Capture the cell that displays the provided text and extract its [x, y] central coordinate. 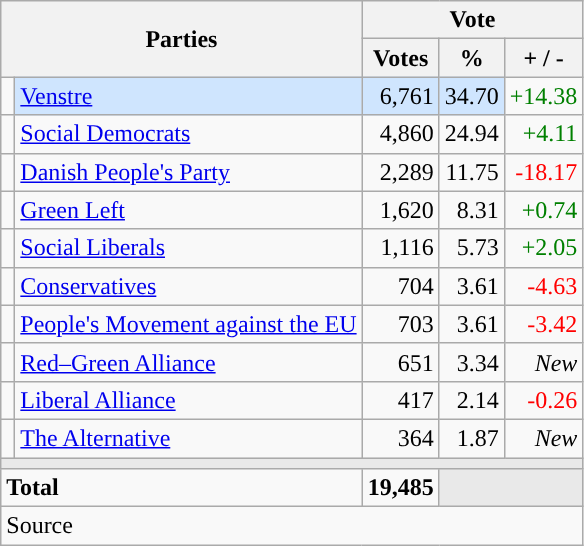
Conservatives [188, 286]
+14.38 [544, 96]
Votes [400, 58]
-18.17 [544, 172]
417 [400, 400]
364 [400, 438]
2,289 [400, 172]
651 [400, 362]
Social Liberals [188, 248]
3.34 [472, 362]
Total [182, 488]
Venstre [188, 96]
+0.74 [544, 210]
Social Democrats [188, 134]
-3.42 [544, 324]
34.70 [472, 96]
+2.05 [544, 248]
Vote [472, 20]
11.75 [472, 172]
703 [400, 324]
1.87 [472, 438]
+ / - [544, 58]
Parties [182, 39]
+4.11 [544, 134]
The Alternative [188, 438]
1,116 [400, 248]
6,761 [400, 96]
-4.63 [544, 286]
5.73 [472, 248]
19,485 [400, 488]
-0.26 [544, 400]
4,860 [400, 134]
1,620 [400, 210]
704 [400, 286]
Red–Green Alliance [188, 362]
Liberal Alliance [188, 400]
Source [292, 526]
Green Left [188, 210]
24.94 [472, 134]
Danish People's Party [188, 172]
People's Movement against the EU [188, 324]
% [472, 58]
8.31 [472, 210]
2.14 [472, 400]
